From the cell containing the given text, extract its center point as [X, Y] coordinate. 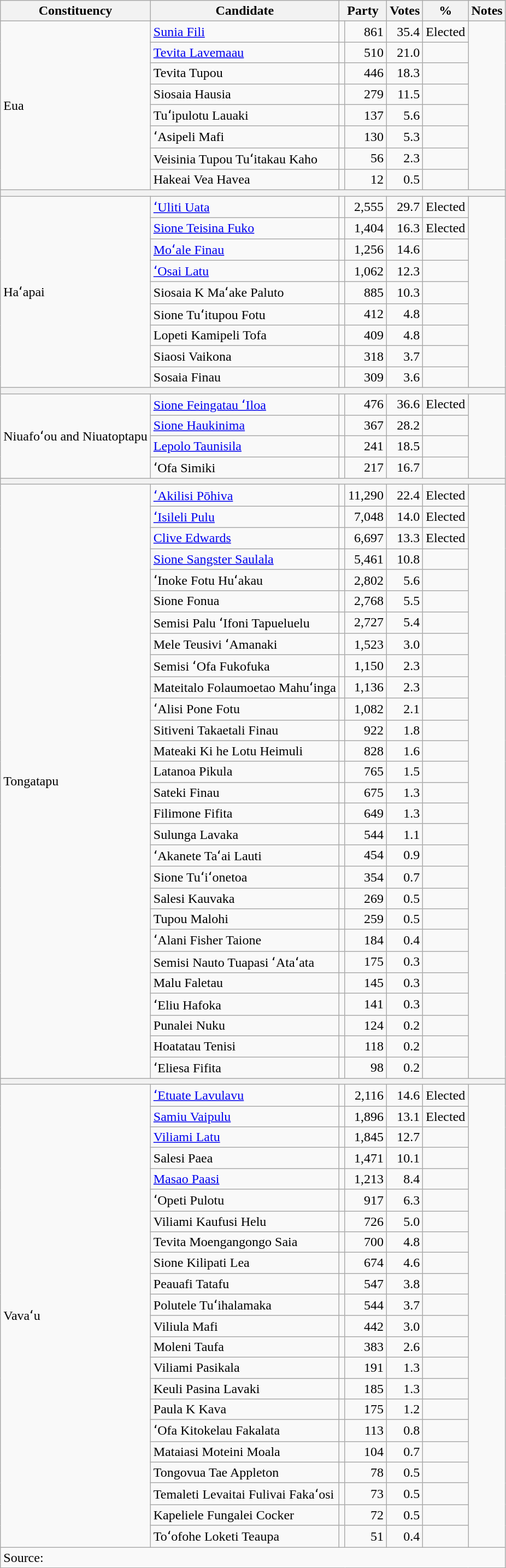
130 [366, 137]
113 [366, 1431]
ʻInoke Fotu Huʻakau [245, 580]
1.8 [405, 730]
279 [366, 94]
Latanoa Pikula [245, 772]
Viliami Latu [245, 1137]
16.3 [405, 228]
Punalei Nuku [245, 1025]
10.8 [405, 559]
Moʻale Finau [245, 249]
241 [366, 447]
56 [366, 158]
Veisinia Tupou Tuʻitakau Kaho [245, 158]
14.0 [405, 517]
Mele Teusivi ʻAmanaki [245, 644]
35.4 [405, 32]
726 [366, 1221]
Tongatapu [75, 782]
446 [366, 73]
547 [366, 1284]
5.5 [405, 601]
354 [366, 877]
12 [366, 180]
137 [366, 115]
11,290 [366, 495]
72 [366, 1515]
0.9 [405, 855]
78 [366, 1472]
1.6 [405, 751]
141 [366, 1005]
ʻIsileli Pulu [245, 517]
Sione Teisina Fuko [245, 228]
Sione Tuʻiʻonetoa [245, 877]
Sateki Finau [245, 792]
% [446, 11]
Notes [487, 11]
ʻEliesa Fifita [245, 1068]
5.4 [405, 622]
861 [366, 32]
36.6 [405, 404]
28.2 [405, 426]
700 [366, 1242]
22.4 [405, 495]
ʻEliu Hafoka [245, 1005]
1,404 [366, 228]
885 [366, 293]
649 [366, 813]
217 [366, 468]
10.1 [405, 1158]
8.4 [405, 1179]
Semisi ʻOfa Fukofuka [245, 666]
29.7 [405, 207]
Sione Tuʻitupou Fotu [245, 314]
269 [366, 898]
2.6 [405, 1347]
Siosaia K Maʻake Paluto [245, 293]
21.0 [405, 52]
Kapeliele Fungalei Cocker [245, 1515]
1.5 [405, 772]
2.1 [405, 709]
1,213 [366, 1179]
Viliami Pasikala [245, 1367]
2,768 [366, 601]
2,802 [366, 580]
Niuafoʻou and Niuatoptapu [75, 436]
145 [366, 983]
73 [366, 1494]
Candidate [245, 11]
Paula K Kava [245, 1410]
Haʻapai [75, 292]
Clive Edwards [245, 538]
Keuli Pasina Lavaki [245, 1389]
10.3 [405, 293]
Peauafi Tatafu [245, 1284]
ʻAsipeli Mafi [245, 137]
1.1 [405, 834]
16.7 [405, 468]
Sione Fonua [245, 601]
1,845 [366, 1137]
765 [366, 772]
118 [366, 1046]
442 [366, 1326]
Sulunga Lavaka [245, 834]
3.6 [405, 377]
Toʻofohe Loketi Teaupa [245, 1536]
7,048 [366, 517]
Temaleti Levaitai Fulivai Fakaʻosi [245, 1494]
Semisi Nauto Tuapasi ʻAtaʻata [245, 962]
12.3 [405, 271]
412 [366, 314]
185 [366, 1389]
1.2 [405, 1410]
922 [366, 730]
184 [366, 941]
476 [366, 404]
98 [366, 1068]
1,136 [366, 688]
Siosaia Hausia [245, 94]
Eua [75, 106]
1,082 [366, 709]
4.6 [405, 1263]
Party [363, 11]
104 [366, 1452]
Lopeti Kamipeli Tofa [245, 336]
2,116 [366, 1095]
675 [366, 792]
ʻAlani Fisher Taione [245, 941]
11.5 [405, 94]
Sione Kilipati Lea [245, 1263]
Sunia Fili [245, 32]
1,062 [366, 271]
Vavaʻu [75, 1316]
Salesi Paea [245, 1158]
Tongovua Tae Appleton [245, 1472]
Siaosi Vaikona [245, 356]
1,523 [366, 644]
6.3 [405, 1200]
917 [366, 1200]
Viliula Mafi [245, 1326]
Tevita Tupou [245, 73]
Tevita Moengangongo Saia [245, 1242]
510 [366, 52]
ʻOfa Simiki [245, 468]
0.8 [405, 1431]
367 [366, 426]
5.0 [405, 1221]
Hakeai Vea Havea [245, 180]
Sosaia Finau [245, 377]
ʻEtuate Lavulavu [245, 1095]
259 [366, 919]
Moleni Taufa [245, 1347]
1,150 [366, 666]
ʻOsai Latu [245, 271]
Viliami Kaufusi Helu [245, 1221]
12.7 [405, 1137]
Sione Feingatau ʻIloa [245, 404]
5.3 [405, 137]
383 [366, 1347]
Salesi Kauvaka [245, 898]
ʻAkilisi Pōhiva [245, 495]
2,727 [366, 622]
Tuʻipulotu Lauaki [245, 115]
309 [366, 377]
5,461 [366, 559]
18.5 [405, 447]
674 [366, 1263]
Tevita Lavemaau [245, 52]
454 [366, 855]
ʻAlisi Pone Fotu [245, 709]
2,555 [366, 207]
Polutele Tuʻihalamaka [245, 1305]
Mateitalo Folaumoetao Mahuʻinga [245, 688]
Samiu Vaipulu [245, 1117]
3.8 [405, 1284]
Source: [253, 1557]
124 [366, 1025]
Masao Paasi [245, 1179]
Malu Faletau [245, 983]
ʻOpeti Pulotu [245, 1200]
Semisi Palu ʻIfoni Tapueluelu [245, 622]
Votes [405, 11]
ʻUliti Uata [245, 207]
Constituency [75, 11]
Lepolo Taunisila [245, 447]
409 [366, 336]
6,697 [366, 538]
Mataiasi Moteini Moala [245, 1452]
1,256 [366, 249]
Sione Sangster Saulala [245, 559]
13.3 [405, 538]
828 [366, 751]
1,896 [366, 1117]
51 [366, 1536]
ʻOfa Kitokelau Fakalata [245, 1431]
1,471 [366, 1158]
Hoatatau Tenisi [245, 1046]
Mateaki Ki he Lotu Heimuli [245, 751]
13.1 [405, 1117]
Filimone Fifita [245, 813]
ʻAkanete Taʻai Lauti [245, 855]
Sitiveni Takaetali Finau [245, 730]
18.3 [405, 73]
Tupou Malohi [245, 919]
Sione Haukinima [245, 426]
318 [366, 356]
191 [366, 1367]
